Return [x, y] of the center of cell containing provided text 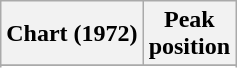
Chart (1972) [72, 34]
Peakposition [189, 34]
